Return the [x, y] coordinate for the center point of the cell that contains the specified text.  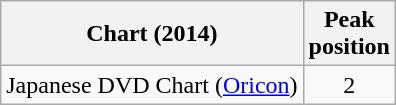
2 [349, 85]
Japanese DVD Chart (Oricon) [152, 85]
Chart (2014) [152, 34]
Peakposition [349, 34]
